Identify which cell holds the provided text, then report its [x, y] central coordinate. 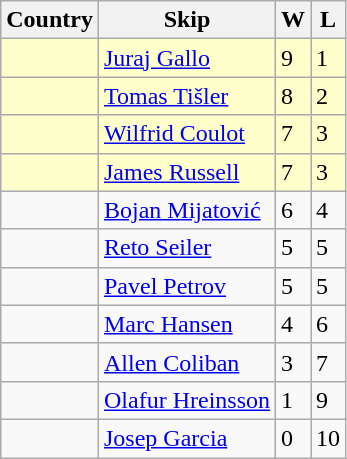
Skip [186, 20]
James Russell [186, 172]
Wilfrid Coulot [186, 134]
Juraj Gallo [186, 58]
Josep Garcia [186, 438]
10 [328, 438]
2 [328, 96]
Allen Coliban [186, 362]
W [294, 20]
Tomas Tišler [186, 96]
Bojan Mijatović [186, 210]
8 [294, 96]
Pavel Petrov [186, 286]
L [328, 20]
0 [294, 438]
Olafur Hreinsson [186, 400]
Country [50, 20]
Marc Hansen [186, 324]
Reto Seiler [186, 248]
